From the cell containing the given text, extract its center point as (X, Y) coordinate. 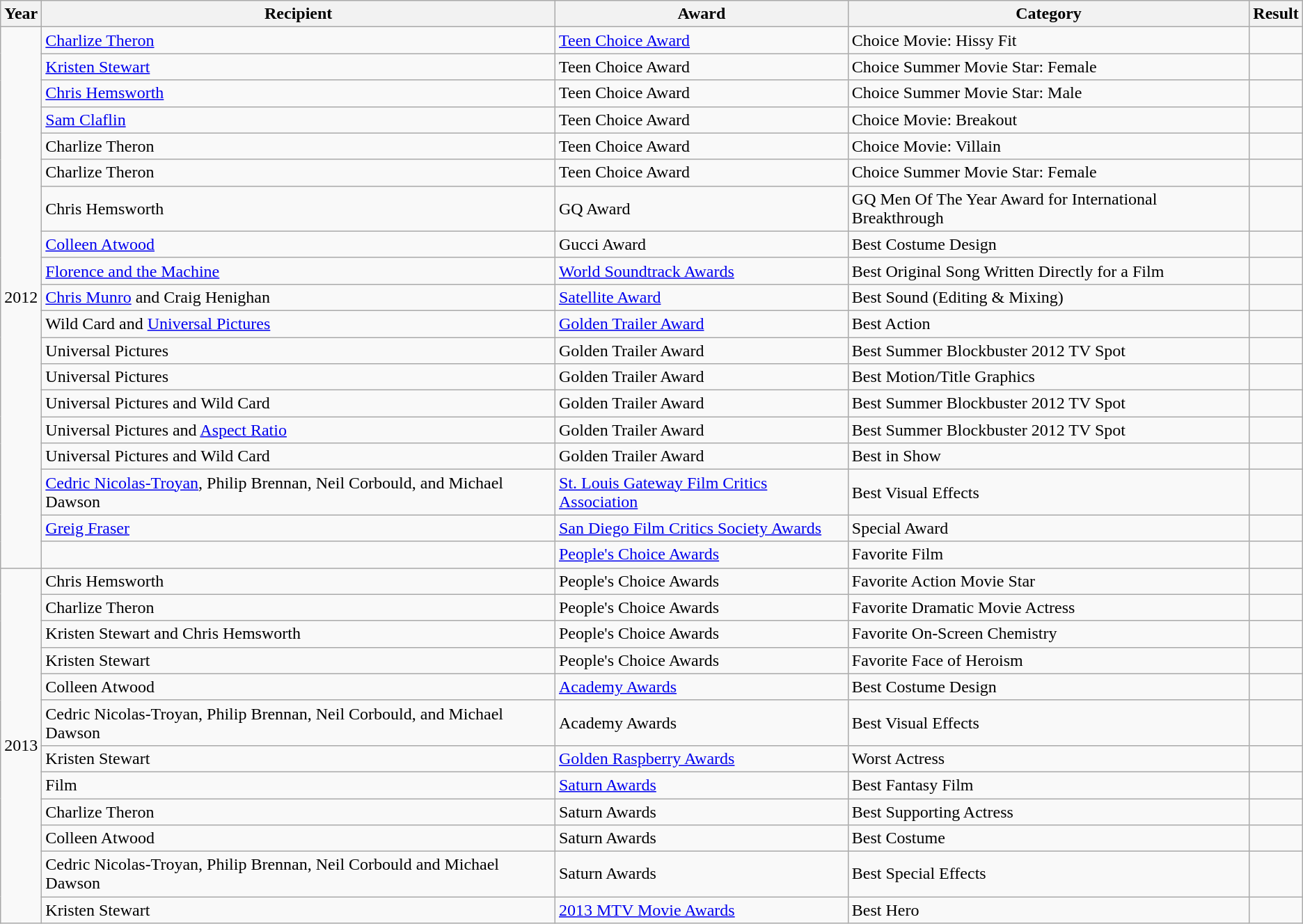
Choice Movie: Hissy Fit (1048, 40)
Worst Actress (1048, 758)
Golden Raspberry Awards (702, 758)
Best Motion/Title Graphics (1048, 377)
Film (299, 785)
GQ Award (702, 209)
Best Supporting Actress (1048, 812)
Best Fantasy Film (1048, 785)
Special Award (1048, 528)
St. Louis Gateway Film Critics Association (702, 493)
Best Action (1048, 324)
Florence and the Machine (299, 271)
Choice Summer Movie Star: Male (1048, 93)
Best Special Effects (1048, 874)
Greig Fraser (299, 528)
Favorite Action Movie Star (1048, 581)
Kristen Stewart and Chris Hemsworth (299, 634)
Favorite Dramatic Movie Actress (1048, 607)
Best Original Song Written Directly for a Film (1048, 271)
Result (1276, 14)
Chris Munro and Craig Henighan (299, 297)
Universal Pictures and Aspect Ratio (299, 430)
Sam Claflin (299, 120)
Wild Card and Universal Pictures (299, 324)
Best Costume (1048, 838)
2013 (21, 746)
San Diego Film Critics Society Awards (702, 528)
Best Sound (Editing & Mixing) (1048, 297)
GQ Men Of The Year Award for International Breakthrough (1048, 209)
Favorite Face of Heroism (1048, 660)
Gucci Award (702, 244)
World Soundtrack Awards (702, 271)
2012 (21, 298)
Best Hero (1048, 910)
Year (21, 14)
Award (702, 14)
Cedric Nicolas-Troyan, Philip Brennan, Neil Corbould and Michael Dawson (299, 874)
Favorite Film (1048, 555)
Category (1048, 14)
Recipient (299, 14)
Best in Show (1048, 456)
Choice Movie: Villain (1048, 146)
Satellite Award (702, 297)
Choice Movie: Breakout (1048, 120)
Favorite On-Screen Chemistry (1048, 634)
2013 MTV Movie Awards (702, 910)
